Provide the (x, y) coordinate of the cell's center where the given text is located.  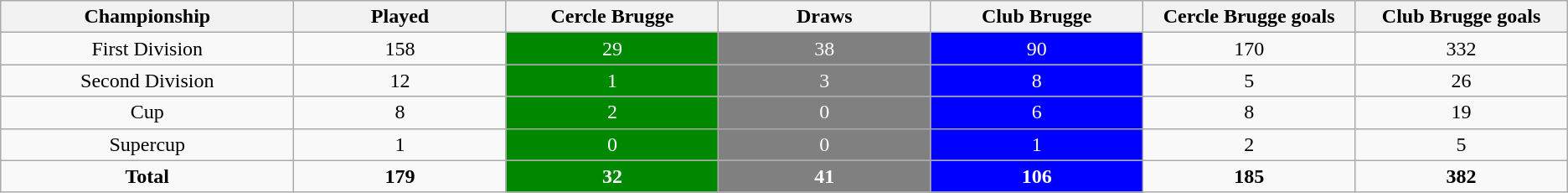
First Division (147, 49)
Played (400, 17)
41 (824, 176)
3 (824, 81)
6 (1037, 112)
Cercle Brugge (611, 17)
106 (1037, 176)
Cercle Brugge goals (1248, 17)
Second Division (147, 81)
90 (1037, 49)
Draws (824, 17)
170 (1248, 49)
382 (1461, 176)
32 (611, 176)
185 (1248, 176)
29 (611, 49)
19 (1461, 112)
Club Brugge (1037, 17)
38 (824, 49)
Total (147, 176)
Championship (147, 17)
26 (1461, 81)
Club Brugge goals (1461, 17)
179 (400, 176)
Supercup (147, 144)
12 (400, 81)
158 (400, 49)
Cup (147, 112)
332 (1461, 49)
